Pinpoint the cell where the given text exists, returning its [X, Y] midpoint coordinate. 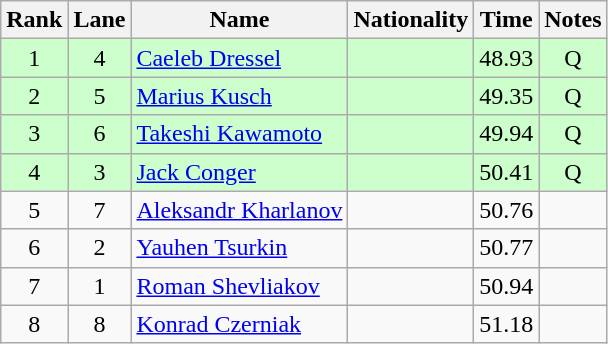
51.18 [506, 324]
Nationality [411, 20]
48.93 [506, 58]
50.76 [506, 210]
49.35 [506, 96]
50.94 [506, 286]
49.94 [506, 134]
Jack Conger [240, 172]
Caeleb Dressel [240, 58]
Takeshi Kawamoto [240, 134]
Notes [573, 20]
Time [506, 20]
50.41 [506, 172]
Lane [100, 20]
50.77 [506, 248]
Rank [34, 20]
Name [240, 20]
Konrad Czerniak [240, 324]
Aleksandr Kharlanov [240, 210]
Marius Kusch [240, 96]
Yauhen Tsurkin [240, 248]
Roman Shevliakov [240, 286]
